Locate the cell with the specified text and output its [x, y] center coordinate. 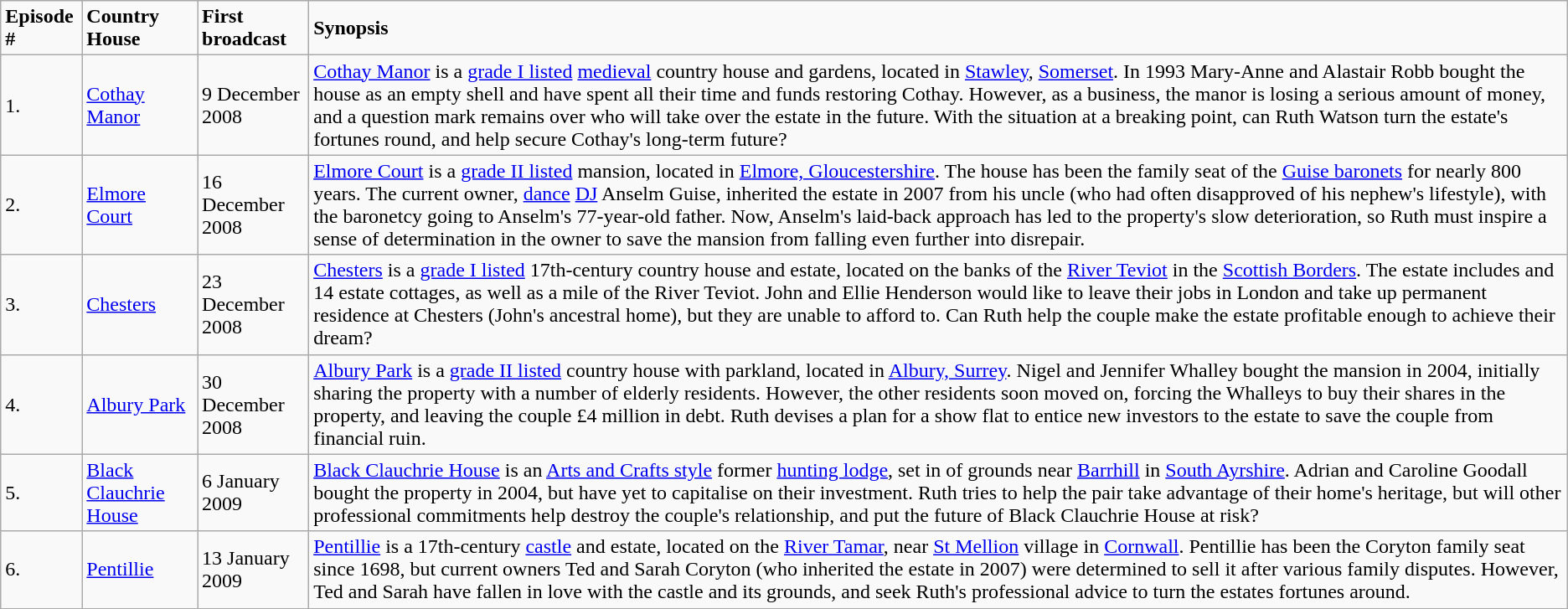
Pentillie [140, 570]
Cothay Manor [140, 106]
16 December 2008 [253, 204]
1. [42, 106]
6 January 2009 [253, 493]
Chesters [140, 305]
2. [42, 204]
5. [42, 493]
Synopsis [938, 28]
Elmore Court [140, 204]
13 January 2009 [253, 570]
Black Clauchrie House [140, 493]
23 December 2008 [253, 305]
Country House [140, 28]
4. [42, 404]
3. [42, 305]
6. [42, 570]
Albury Park [140, 404]
30 December 2008 [253, 404]
First broadcast [253, 28]
Episode # [42, 28]
9 December 2008 [253, 106]
